Determine the (x, y) coordinate at the center of the cell enclosing the given text.  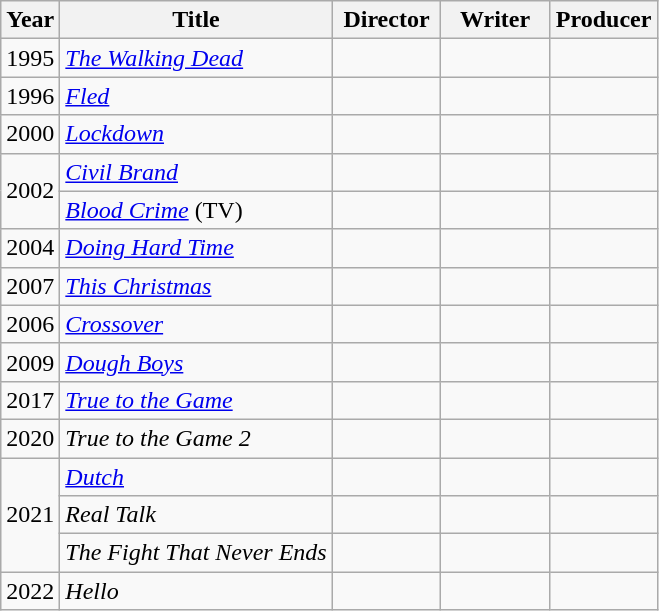
True to the Game 2 (196, 438)
1996 (30, 96)
2021 (30, 515)
2006 (30, 324)
2007 (30, 286)
Lockdown (196, 134)
Real Talk (196, 515)
2000 (30, 134)
Hello (196, 591)
2017 (30, 400)
Civil Brand (196, 172)
1995 (30, 58)
Year (30, 20)
2009 (30, 362)
Doing Hard Time (196, 248)
Crossover (196, 324)
Director (386, 20)
Title (196, 20)
True to the Game (196, 400)
This Christmas (196, 286)
2004 (30, 248)
Dough Boys (196, 362)
Producer (604, 20)
The Fight That Never Ends (196, 553)
Writer (496, 20)
Dutch (196, 477)
Fled (196, 96)
2020 (30, 438)
Blood Crime (TV) (196, 210)
2002 (30, 191)
The Walking Dead (196, 58)
2022 (30, 591)
